Capture the cell that displays the provided text and extract its [X, Y] central coordinate. 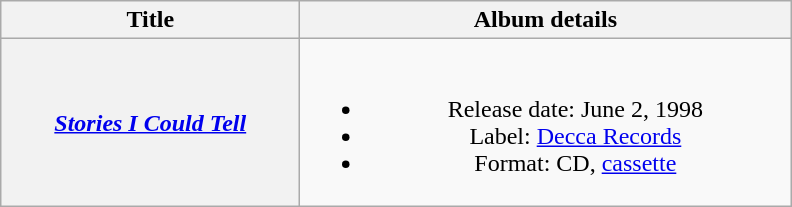
Stories I Could Tell [150, 122]
Album details [546, 20]
Release date: June 2, 1998Label: Decca RecordsFormat: CD, cassette [546, 122]
Title [150, 20]
